Locate the cell with the specified text and output its (x, y) center coordinate. 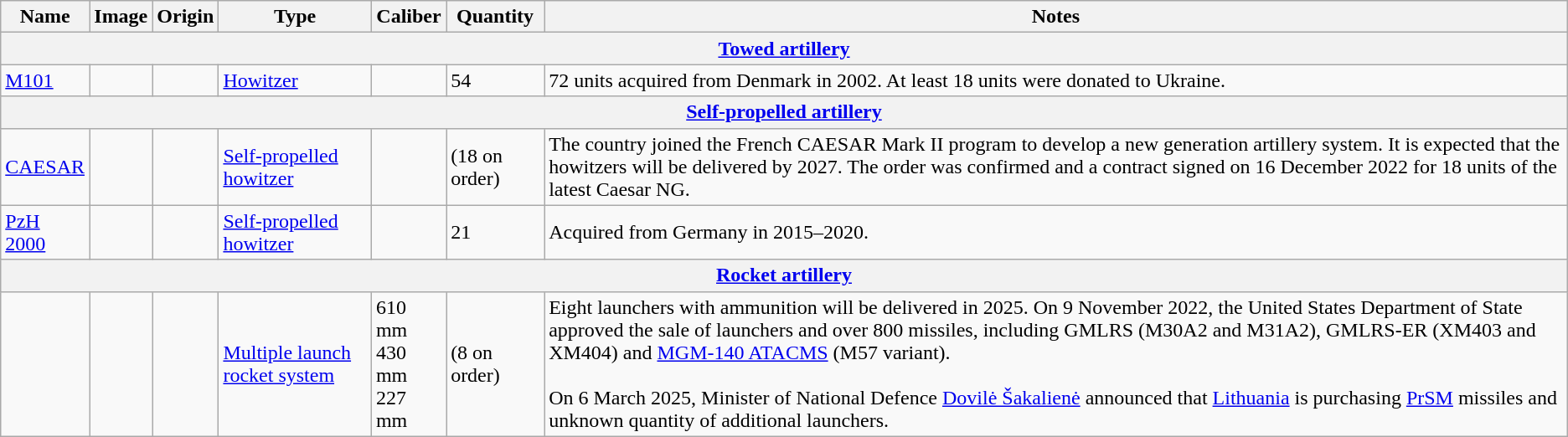
CAESAR (45, 167)
Caliber (409, 17)
Name (45, 17)
Type (295, 17)
Acquired from Germany in 2015–2020. (1056, 233)
Self-propelled artillery (784, 112)
610 mm430 mm227 mm (409, 363)
21 (496, 233)
Origin (186, 17)
(18 on order) (496, 167)
Quantity (496, 17)
Notes (1056, 17)
Multiple launch rocket system (295, 363)
72 units acquired from Denmark in 2002. At least 18 units were donated to Ukraine. (1056, 80)
Towed artillery (784, 49)
PzH 2000 (45, 233)
54 (496, 80)
Rocket artillery (784, 275)
M101 (45, 80)
Howitzer (295, 80)
Image (121, 17)
(8 on order) (496, 363)
